Pinpoint the cell where the given text exists, returning its [X, Y] midpoint coordinate. 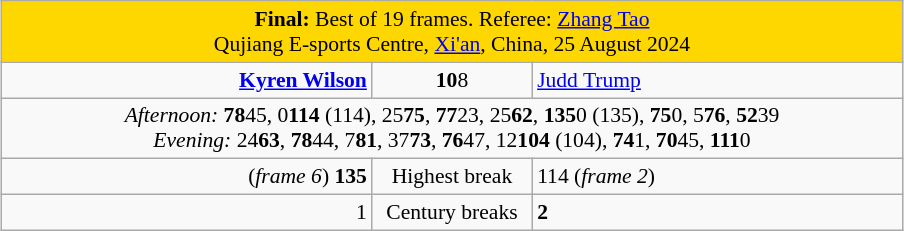
2 [717, 213]
(frame 6) 135 [187, 177]
Kyren Wilson [187, 80]
Judd Trump [717, 80]
Final: Best of 19 frames. Referee: Zhang TaoQujiang E-sports Centre, Xi'an, China, 25 August 2024 [452, 32]
1 [187, 213]
Century breaks [452, 213]
Afternoon: 7845, 0114 (114), 2575, 7723, 2562, 1350 (135), 750, 576, 5239Evening: 2463, 7844, 781, 3773, 7647, 12104 (104), 741, 7045, 1110 [452, 128]
114 (frame 2) [717, 177]
Highest break [452, 177]
108 [452, 80]
